Return the (x, y) coordinate for the center point of the cell that contains the specified text.  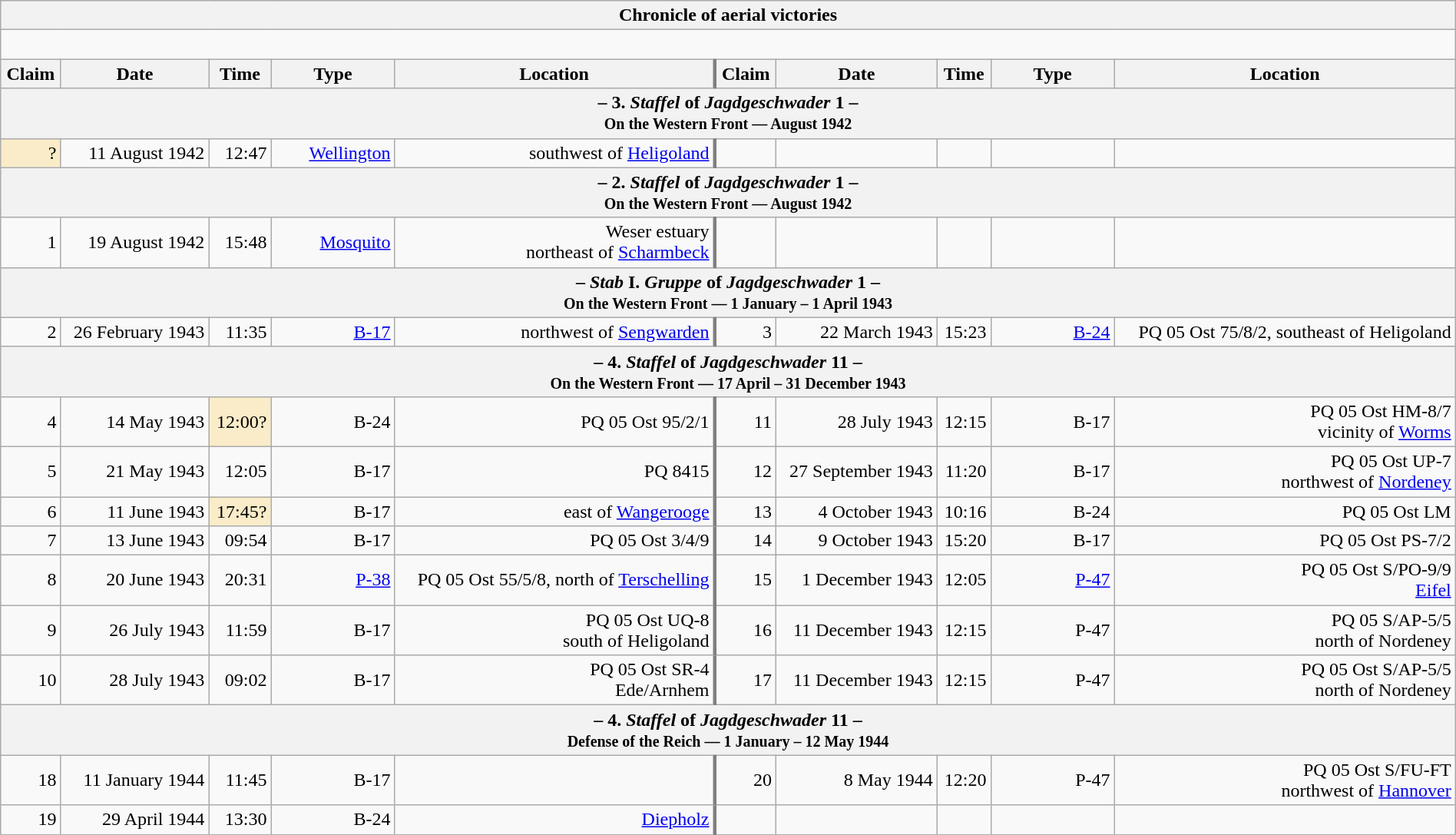
18 (31, 780)
PQ 05 S/AP-5/5 north of Nordeney (1285, 630)
PQ 05 Ost S/FU-FTnorthwest of Hannover (1285, 780)
13 June 1943 (135, 541)
15:20 (964, 541)
27 September 1943 (856, 472)
Chronicle of aerial victories (728, 15)
2 (31, 332)
? (31, 153)
PQ 05 Ost SR-4Ede/Arnhem (554, 681)
10:16 (964, 511)
20 June 1943 (135, 581)
11:45 (240, 780)
20 (746, 780)
– 3. Staffel of Jagdgeschwader 1 –On the Western Front — August 1942 (728, 114)
– Stab I. Gruppe of Jagdgeschwader 1 –On the Western Front — 1 January – 1 April 1943 (728, 292)
12 (746, 472)
22 March 1943 (856, 332)
15:23 (964, 332)
PQ 05 Ost LM (1285, 511)
11 (746, 421)
09:02 (240, 681)
26 July 1943 (135, 630)
15:48 (240, 243)
Wellington (333, 153)
Diepholz (554, 820)
Mosquito (333, 243)
PQ 05 Ost 75/8/2, southeast of Heligoland (1285, 332)
PQ 05 Ost S/PO-9/9Eifel (1285, 581)
9 October 1943 (856, 541)
7 (31, 541)
southwest of Heligoland (554, 153)
– 2. Staffel of Jagdgeschwader 1 –On the Western Front — August 1942 (728, 192)
PQ 05 Ost UQ-8 south of Heligoland (554, 630)
PQ 05 Ost PS-7/2 (1285, 541)
13:30 (240, 820)
4 October 1943 (856, 511)
10 (31, 681)
17 (746, 681)
29 April 1944 (135, 820)
11:35 (240, 332)
17:45? (240, 511)
PQ 05 Ost HM-8/7vicinity of Worms (1285, 421)
8 May 1944 (856, 780)
6 (31, 511)
PQ 8415 (554, 472)
PQ 05 Ost S/AP-5/5 north of Nordeney (1285, 681)
12:00? (240, 421)
8 (31, 581)
northwest of Sengwarden (554, 332)
15 (746, 581)
19 August 1942 (135, 243)
16 (746, 630)
26 February 1943 (135, 332)
5 (31, 472)
east of Wangerooge (554, 511)
9 (31, 630)
4 (31, 421)
13 (746, 511)
11 June 1943 (135, 511)
PQ 05 Ost 3/4/9 (554, 541)
3 (746, 332)
11 January 1944 (135, 780)
PQ 05 Ost UP-7 northwest of Nordeney (1285, 472)
PQ 05 Ost 95/2/1 (554, 421)
Weser estuary northeast of Scharmbeck (554, 243)
14 (746, 541)
1 (31, 243)
19 (31, 820)
11:20 (964, 472)
PQ 05 Ost 55/5/8, north of Terschelling (554, 581)
P-38 (333, 581)
12:47 (240, 153)
14 May 1943 (135, 421)
21 May 1943 (135, 472)
11 August 1942 (135, 153)
– 4. Staffel of Jagdgeschwader 11 –Defense of the Reich — 1 January – 12 May 1944 (728, 730)
11:59 (240, 630)
20:31 (240, 581)
09:54 (240, 541)
12:20 (964, 780)
– 4. Staffel of Jagdgeschwader 11 –On the Western Front — 17 April – 31 December 1943 (728, 372)
1 December 1943 (856, 581)
